Provide the (X, Y) coordinate of the cell's center where the given text is located.  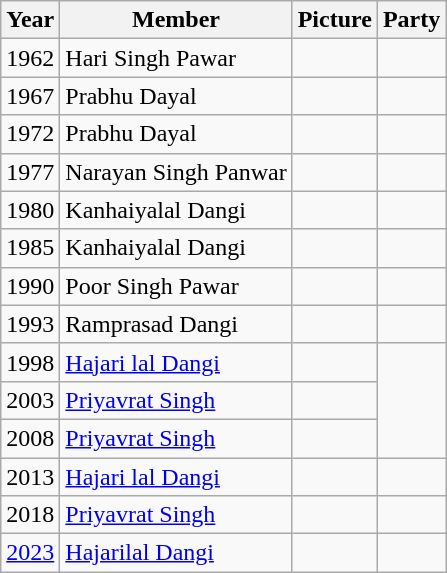
Picture (334, 20)
Party (411, 20)
1993 (30, 324)
Hari Singh Pawar (176, 58)
Hajarilal Dangi (176, 553)
1990 (30, 286)
1977 (30, 172)
Poor Singh Pawar (176, 286)
1998 (30, 362)
2003 (30, 400)
2008 (30, 438)
2018 (30, 515)
Year (30, 20)
1967 (30, 96)
Member (176, 20)
1962 (30, 58)
Narayan Singh Panwar (176, 172)
2023 (30, 553)
Ramprasad Dangi (176, 324)
1985 (30, 248)
1972 (30, 134)
2013 (30, 477)
1980 (30, 210)
